Detect which cell encompasses the target text, then output its [x, y] center coordinate. 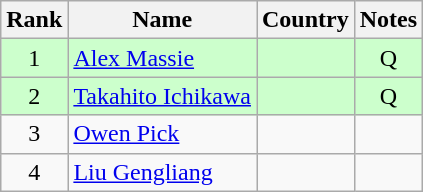
Rank [34, 20]
Takahito Ichikawa [162, 96]
Country [305, 20]
Alex Massie [162, 58]
4 [34, 172]
2 [34, 96]
Owen Pick [162, 134]
3 [34, 134]
Notes [388, 20]
Liu Gengliang [162, 172]
1 [34, 58]
Name [162, 20]
